Provide the (X, Y) coordinate of the cell's center where the given text is located.  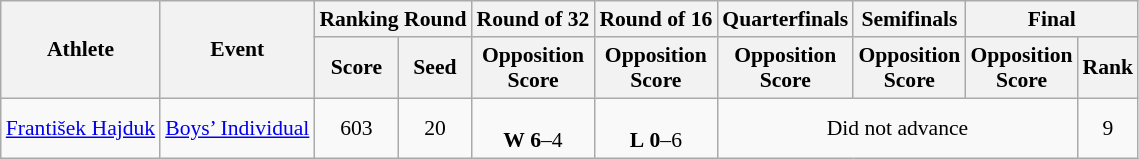
Event (237, 50)
9 (1108, 128)
Score (356, 68)
Athlete (80, 50)
Boys’ Individual (237, 128)
Final (1052, 19)
Round of 32 (534, 19)
603 (356, 128)
Ranking Round (392, 19)
W 6–4 (534, 128)
L 0–6 (656, 128)
Did not advance (897, 128)
František Hajduk (80, 128)
Rank (1108, 68)
Quarterfinals (785, 19)
20 (434, 128)
Round of 16 (656, 19)
Semifinals (909, 19)
Seed (434, 68)
